From the cell containing the given text, extract its center point as (x, y) coordinate. 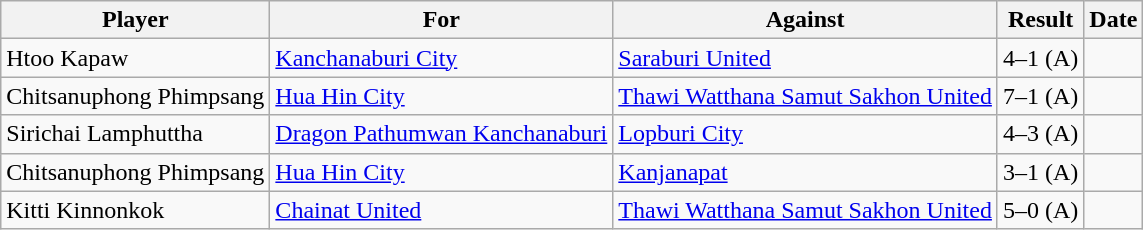
Kitti Kinnonkok (136, 210)
Saraburi United (806, 58)
Lopburi City (806, 134)
Player (136, 20)
Kanchanaburi City (442, 58)
Dragon Pathumwan Kanchanaburi (442, 134)
Htoo Kapaw (136, 58)
Kanjanapat (806, 172)
Against (806, 20)
For (442, 20)
Date (1114, 20)
Result (1040, 20)
4–3 (A) (1040, 134)
5–0 (A) (1040, 210)
7–1 (A) (1040, 96)
Chainat United (442, 210)
Sirichai Lamphuttha (136, 134)
3–1 (A) (1040, 172)
4–1 (A) (1040, 58)
